Identify which cell holds the provided text, then report its [x, y] central coordinate. 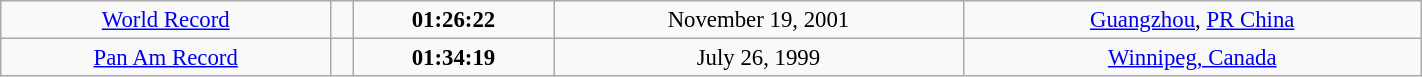
November 19, 2001 [758, 20]
Pan Am Record [166, 58]
Guangzhou, PR China [1192, 20]
Winnipeg, Canada [1192, 58]
01:26:22 [454, 20]
July 26, 1999 [758, 58]
World Record [166, 20]
01:34:19 [454, 58]
